Determine the (X, Y) coordinate at the center of the cell enclosing the given text.  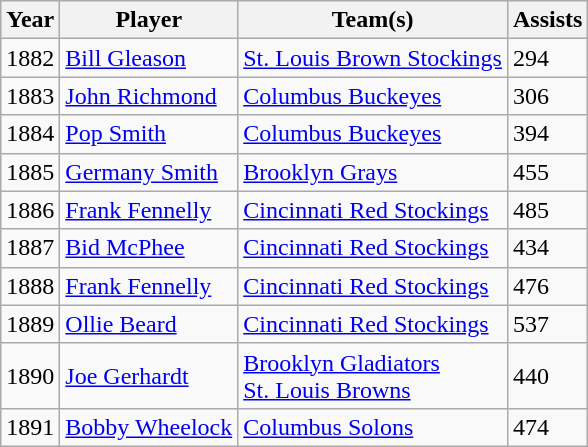
1888 (30, 286)
Assists (547, 20)
537 (547, 324)
Joe Gerhardt (149, 376)
440 (547, 376)
John Richmond (149, 96)
394 (547, 134)
476 (547, 286)
Germany Smith (149, 172)
306 (547, 96)
Player (149, 20)
Brooklyn GladiatorsSt. Louis Browns (373, 376)
Brooklyn Grays (373, 172)
Ollie Beard (149, 324)
1883 (30, 96)
Year (30, 20)
1884 (30, 134)
1889 (30, 324)
1886 (30, 210)
294 (547, 58)
455 (547, 172)
Bid McPhee (149, 248)
485 (547, 210)
1887 (30, 248)
1891 (30, 427)
1882 (30, 58)
Team(s) (373, 20)
1885 (30, 172)
1890 (30, 376)
474 (547, 427)
434 (547, 248)
Bill Gleason (149, 58)
St. Louis Brown Stockings (373, 58)
Bobby Wheelock (149, 427)
Columbus Solons (373, 427)
Pop Smith (149, 134)
